Locate the cell with the specified text and output its [X, Y] center coordinate. 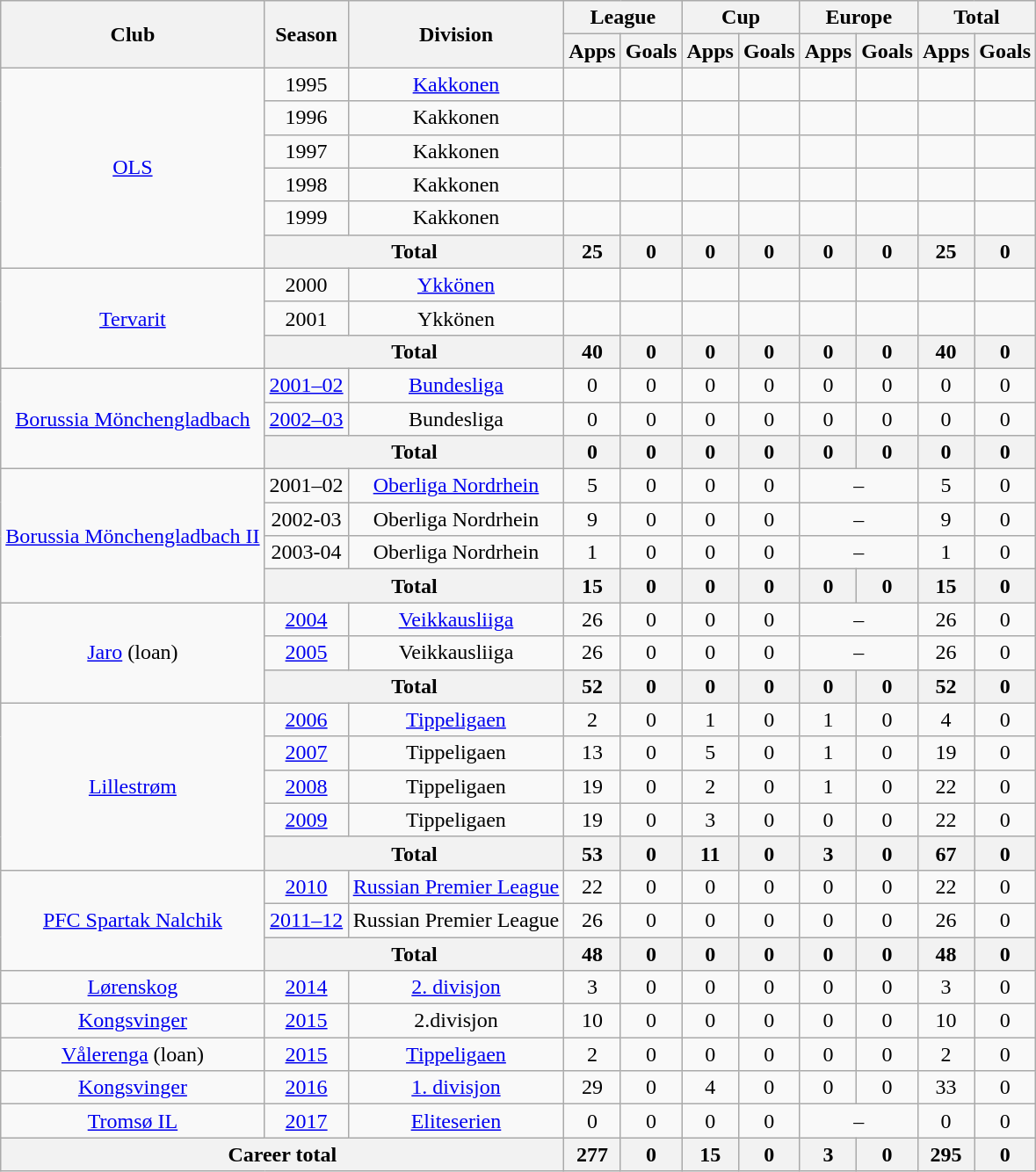
277 [592, 1154]
2005 [306, 653]
2. divisjon [456, 988]
2000 [306, 285]
2.divisjon [456, 1021]
2009 [306, 820]
2007 [306, 753]
Tromsø IL [133, 1121]
Vålerenga (loan) [133, 1054]
Jaro (loan) [133, 653]
Lørenskog [133, 988]
Cup [741, 18]
OLS [133, 168]
League [623, 18]
33 [945, 1088]
29 [592, 1088]
Borussia Mönchengladbach II [133, 536]
2003-04 [306, 553]
2002–03 [306, 419]
2008 [306, 786]
Division [456, 34]
Career total [283, 1154]
67 [945, 853]
53 [592, 853]
2011–12 [306, 920]
295 [945, 1154]
Club [133, 34]
Tervarit [133, 318]
1997 [306, 151]
2006 [306, 720]
1995 [306, 84]
Lillestrøm [133, 786]
11 [710, 853]
2004 [306, 619]
1999 [306, 218]
Eliteserien [456, 1121]
PFC Spartak Nalchik [133, 920]
1996 [306, 118]
2014 [306, 988]
13 [592, 753]
1998 [306, 184]
2010 [306, 886]
2016 [306, 1088]
1. divisjon [456, 1088]
2017 [306, 1121]
Season [306, 34]
Borussia Mönchengladbach [133, 418]
2001 [306, 318]
2002-03 [306, 519]
Europe [859, 18]
